Detect which cell encompasses the target text, then output its [x, y] center coordinate. 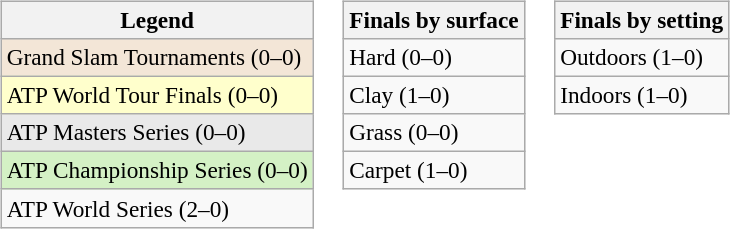
Finals by surface [434, 20]
Clay (1–0) [434, 95]
ATP World Tour Finals (0–0) [157, 95]
Grand Slam Tournaments (0–0) [157, 57]
Indoors (1–0) [642, 95]
Legend [157, 20]
Grass (0–0) [434, 133]
Carpet (1–0) [434, 171]
ATP Championship Series (0–0) [157, 171]
Hard (0–0) [434, 57]
ATP Masters Series (0–0) [157, 133]
Outdoors (1–0) [642, 57]
ATP World Series (2–0) [157, 208]
Finals by setting [642, 20]
